Search for the cell housing the specified text and yield its [X, Y] center coordinate. 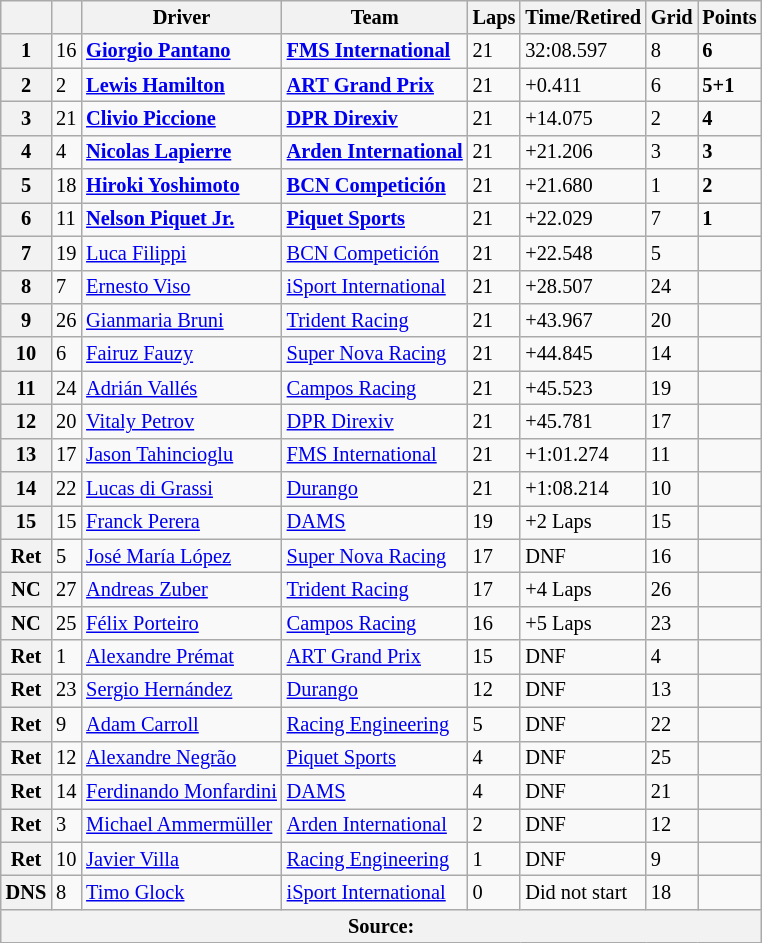
Grid [672, 17]
Michael Ammermüller [182, 825]
Alexandre Negrão [182, 758]
DNS [26, 892]
Laps [494, 17]
+1:01.274 [583, 455]
Ferdinando Monfardini [182, 791]
Fairuz Fauzy [182, 354]
+4 Laps [583, 589]
+21.206 [583, 152]
Source: [382, 926]
Giorgio Pantano [182, 51]
Lewis Hamilton [182, 85]
+2 Laps [583, 522]
5+1 [730, 85]
Gianmaria Bruni [182, 320]
Ernesto Viso [182, 287]
Driver [182, 17]
Team [375, 17]
Timo Glock [182, 892]
+22.029 [583, 219]
Points [730, 17]
Javier Villa [182, 859]
27 [66, 589]
+45.523 [583, 388]
+22.548 [583, 253]
+28.507 [583, 287]
Time/Retired [583, 17]
+0.411 [583, 85]
Franck Perera [182, 522]
Hiroki Yoshimoto [182, 186]
+21.680 [583, 186]
+1:08.214 [583, 489]
+44.845 [583, 354]
+45.781 [583, 421]
Adam Carroll [182, 724]
+43.967 [583, 320]
Jason Tahincioglu [182, 455]
Adrián Vallés [182, 388]
32:08.597 [583, 51]
José María López [182, 556]
+14.075 [583, 118]
Clivio Piccione [182, 118]
Luca Filippi [182, 253]
Nelson Piquet Jr. [182, 219]
+5 Laps [583, 623]
Lucas di Grassi [182, 489]
Vitaly Petrov [182, 421]
Alexandre Prémat [182, 657]
0 [494, 892]
Félix Porteiro [182, 623]
Sergio Hernández [182, 690]
Andreas Zuber [182, 589]
Did not start [583, 892]
Nicolas Lapierre [182, 152]
